Locate the cell with the specified text and output its (X, Y) center coordinate. 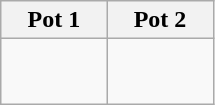
Pot 1 (54, 20)
Pot 2 (160, 20)
